Pinpoint the cell where the given text exists, returning its [X, Y] midpoint coordinate. 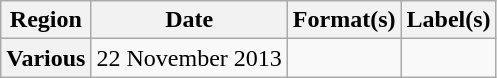
Label(s) [448, 20]
Format(s) [344, 20]
Various [46, 58]
Date [189, 20]
Region [46, 20]
22 November 2013 [189, 58]
